Locate the cell with the specified text and output its [X, Y] center coordinate. 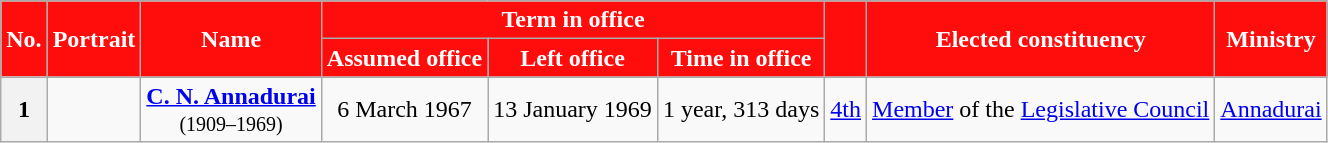
Left office [573, 58]
6 March 1967 [404, 110]
Time in office [740, 58]
Name [231, 39]
4th [846, 110]
1 [24, 110]
Assumed office [404, 58]
1 year, 313 days [740, 110]
C. N. Annadurai(1909–1969) [231, 110]
Member of the Legislative Council [1041, 110]
13 January 1969 [573, 110]
Term in office [572, 20]
Elected constituency [1041, 39]
Annadurai [1271, 110]
No. [24, 39]
Portrait [94, 39]
Ministry [1271, 39]
